Return (x, y) of the center of cell containing provided text 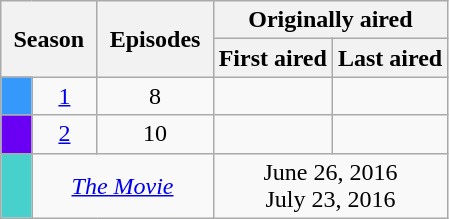
Last aired (390, 58)
1 (64, 96)
8 (155, 96)
First aired (272, 58)
Originally aired (330, 20)
June 26, 2016 July 23, 2016 (330, 186)
The Movie (122, 186)
Episodes (155, 39)
Season (49, 39)
2 (64, 134)
10 (155, 134)
